Scan for the cell matching the given text and deliver its [x, y] coordinate at center. 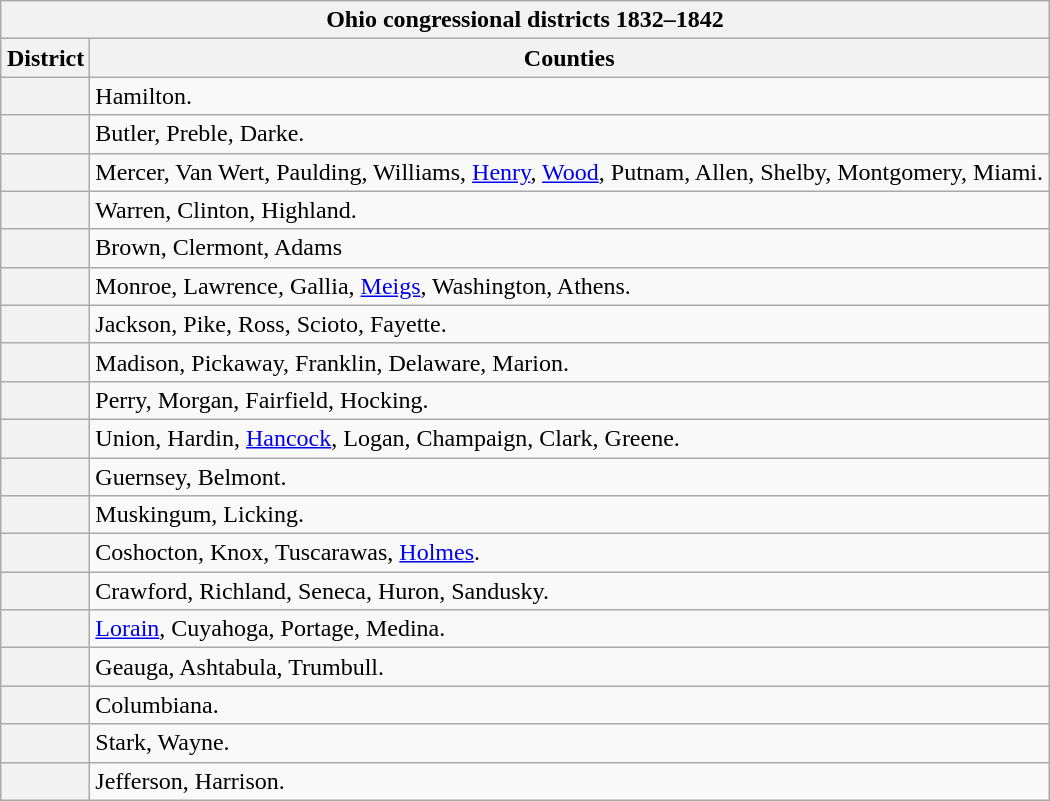
Mercer, Van Wert, Paulding, Williams, Henry, Wood, Putnam, Allen, Shelby, Montgomery, Miami. [570, 172]
Hamilton. [570, 96]
District [45, 58]
Geauga, Ashtabula, Trumbull. [570, 667]
Monroe, Lawrence, Gallia, Meigs, Washington, Athens. [570, 286]
Counties [570, 58]
Jackson, Pike, Ross, Scioto, Fayette. [570, 324]
Lorain, Cuyahoga, Portage, Medina. [570, 629]
Perry, Morgan, Fairfield, Hocking. [570, 400]
Butler, Preble, Darke. [570, 134]
Brown, Clermont, Adams [570, 248]
Crawford, Richland, Seneca, Huron, Sandusky. [570, 591]
Muskingum, Licking. [570, 515]
Jefferson, Harrison. [570, 781]
Guernsey, Belmont. [570, 477]
Madison, Pickaway, Franklin, Delaware, Marion. [570, 362]
Ohio congressional districts 1832–1842 [524, 20]
Coshocton, Knox, Tuscarawas, Holmes. [570, 553]
Union, Hardin, Hancock, Logan, Champaign, Clark, Greene. [570, 438]
Columbiana. [570, 705]
Warren, Clinton, Highland. [570, 210]
Stark, Wayne. [570, 743]
